Extract the [x, y] coordinate from the center of the cell holding the provided text.  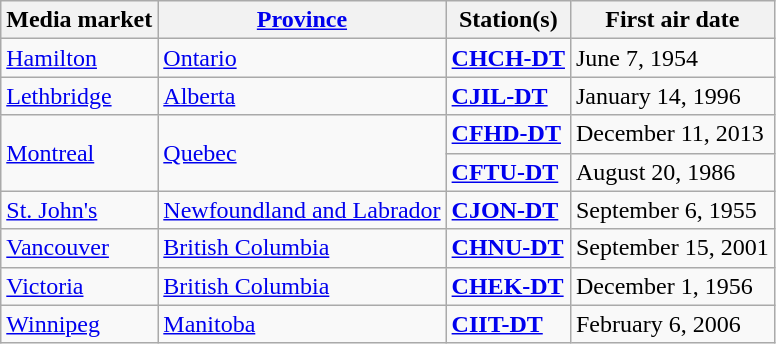
Lethbridge [80, 96]
September 6, 1955 [672, 210]
First air date [672, 20]
Province [302, 20]
Quebec [302, 153]
CHCH-DT [508, 58]
Hamilton [80, 58]
Montreal [80, 153]
February 6, 2006 [672, 324]
September 15, 2001 [672, 248]
CFHD-DT [508, 134]
Newfoundland and Labrador [302, 210]
Manitoba [302, 324]
Media market [80, 20]
CHEK-DT [508, 286]
June 7, 1954 [672, 58]
Alberta [302, 96]
January 14, 1996 [672, 96]
St. John's [80, 210]
Ontario [302, 58]
December 1, 1956 [672, 286]
CJIL-DT [508, 96]
CFTU-DT [508, 172]
CJON-DT [508, 210]
December 11, 2013 [672, 134]
Station(s) [508, 20]
CIIT-DT [508, 324]
Vancouver [80, 248]
CHNU-DT [508, 248]
August 20, 1986 [672, 172]
Winnipeg [80, 324]
Victoria [80, 286]
